Extract the (X, Y) coordinate from the center of the cell holding the provided text.  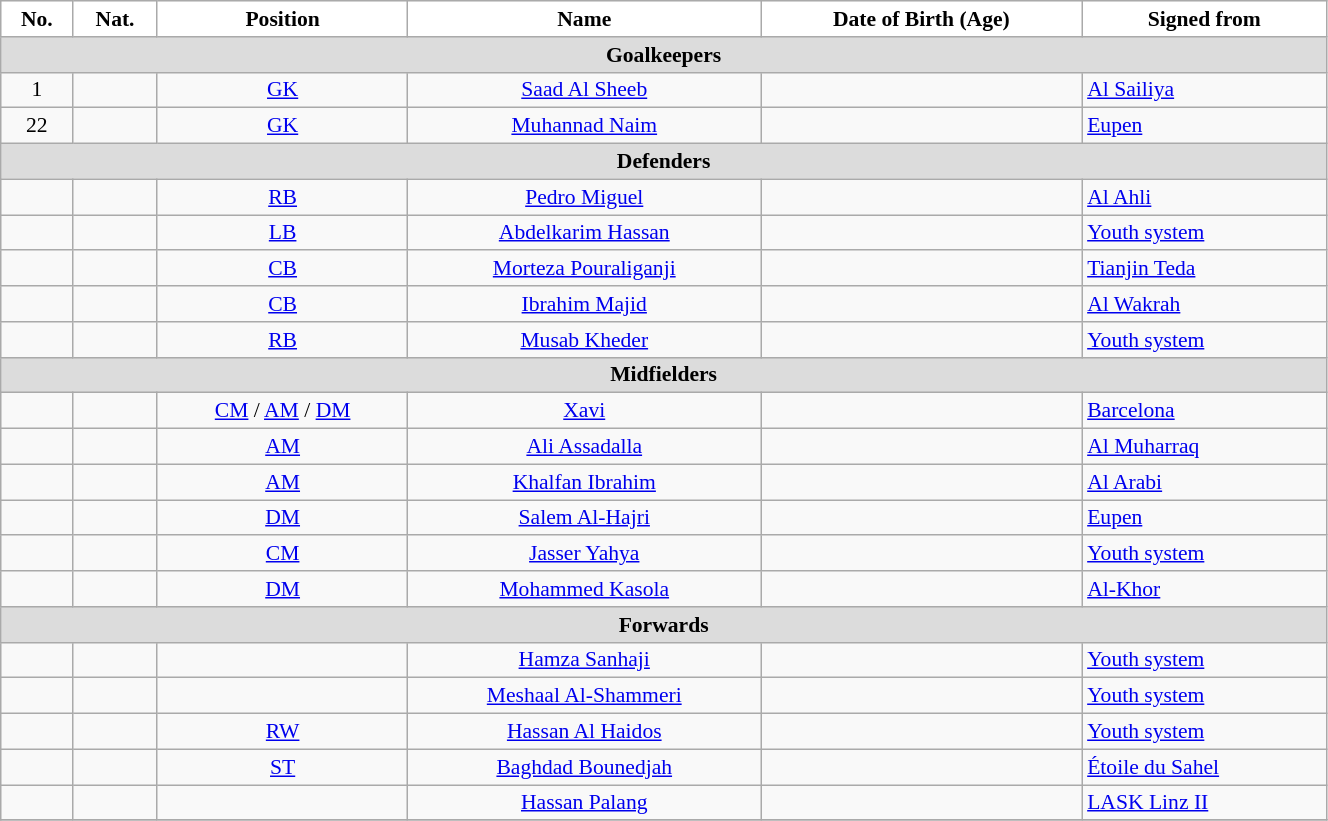
Al Wakrah (1204, 304)
Al Ahli (1204, 197)
Abdelkarim Hassan (584, 233)
Jasser Yahya (584, 554)
Ali Assadalla (584, 447)
Al Muharraq (1204, 447)
Hassan Palang (584, 803)
Baghdad Bounedjah (584, 767)
Étoile du Sahel (1204, 767)
RW (282, 732)
Hamza Sanhaji (584, 660)
Defenders (664, 162)
22 (37, 126)
Barcelona (1204, 411)
Mohammed Kasola (584, 589)
LB (282, 233)
No. (37, 19)
CM (282, 554)
Goalkeepers (664, 55)
Nat. (115, 19)
Pedro Miguel (584, 197)
Musab Kheder (584, 340)
ST (282, 767)
Name (584, 19)
Muhannad Naim (584, 126)
Signed from (1204, 19)
Meshaal Al-Shammeri (584, 696)
CM / AM / DM (282, 411)
Midfielders (664, 375)
LASK Linz II (1204, 803)
Xavi (584, 411)
Ibrahim Majid (584, 304)
Forwards (664, 625)
1 (37, 90)
Position (282, 19)
Al Sailiya (1204, 90)
Morteza Pouraliganji (584, 269)
Al-Khor (1204, 589)
Hassan Al Haidos (584, 732)
Khalfan Ibrahim (584, 482)
Date of Birth (Age) (922, 19)
Tianjin Teda (1204, 269)
Al Arabi (1204, 482)
Salem Al-Hajri (584, 518)
Saad Al Sheeb (584, 90)
